Output the (x, y) coordinate of the center of the cell containing the given text.  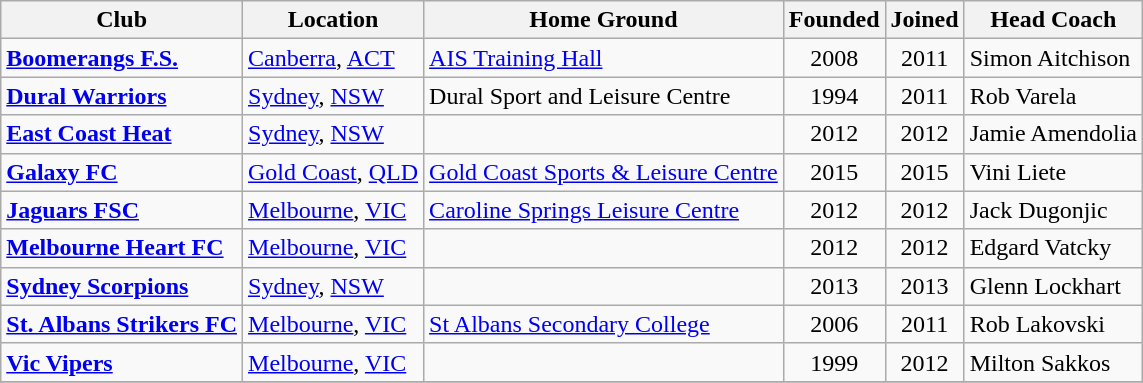
1994 (834, 96)
2006 (834, 324)
Gold Coast, QLD (334, 172)
Rob Lakovski (1053, 324)
Joined (924, 20)
Edgard Vatcky (1053, 248)
Rob Varela (1053, 96)
Jaguars FSC (122, 210)
Founded (834, 20)
Vini Liete (1053, 172)
Canberra, ACT (334, 58)
Caroline Springs Leisure Centre (604, 210)
Simon Aitchison (1053, 58)
Vic Vipers (122, 362)
Dural Warriors (122, 96)
Glenn Lockhart (1053, 286)
Melbourne Heart FC (122, 248)
Milton Sakkos (1053, 362)
Home Ground (604, 20)
Sydney Scorpions (122, 286)
St. Albans Strikers FC (122, 324)
Club (122, 20)
St Albans Secondary College (604, 324)
AIS Training Hall (604, 58)
2008 (834, 58)
Dural Sport and Leisure Centre (604, 96)
Gold Coast Sports & Leisure Centre (604, 172)
Boomerangs F.S. (122, 58)
Head Coach (1053, 20)
Galaxy FC (122, 172)
Jack Dugonjic (1053, 210)
Jamie Amendolia (1053, 134)
1999 (834, 362)
Location (334, 20)
East Coast Heat (122, 134)
